Return (x, y) of the center of cell containing provided text 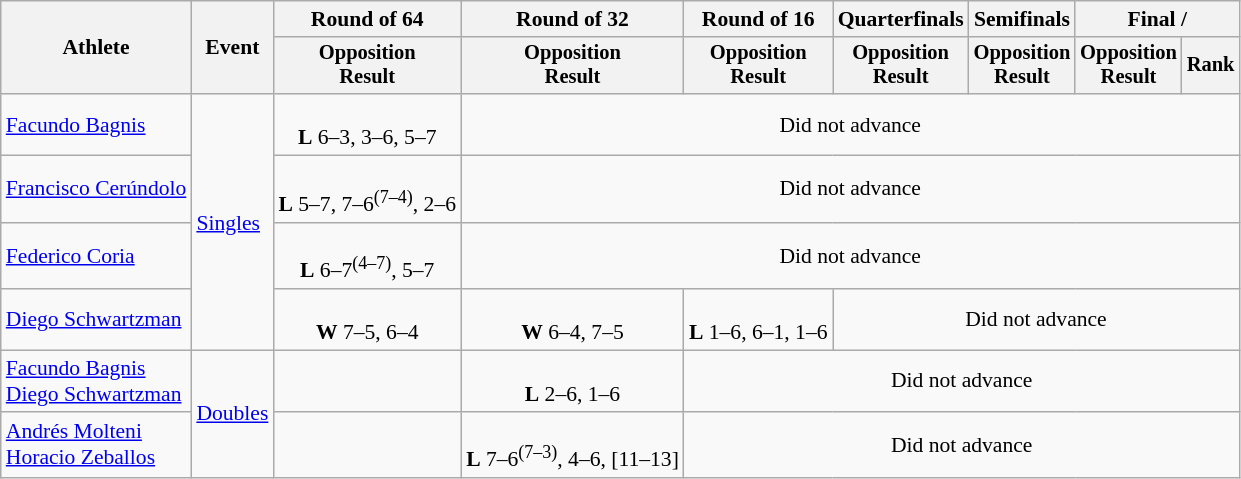
Federico Coria (96, 256)
Event (232, 48)
Quarterfinals (901, 19)
L 2–6, 1–6 (572, 380)
Facundo BagnisDiego Schwartzman (96, 380)
Diego Schwartzman (96, 320)
L 5–7, 7–6(7–4), 2–6 (367, 190)
Round of 16 (758, 19)
Francisco Cerúndolo (96, 190)
L 6–3, 3–6, 5–7 (367, 124)
Doubles (232, 414)
Final / (1157, 19)
W 6–4, 7–5 (572, 320)
Athlete (96, 48)
Singles (232, 222)
Andrés MolteniHoracio Zeballos (96, 444)
L 7–6(7–3), 4–6, [11–13] (572, 444)
Semifinals (1022, 19)
W 7–5, 6–4 (367, 320)
Round of 32 (572, 19)
Rank (1211, 66)
L 6–7(4–7), 5–7 (367, 256)
Round of 64 (367, 19)
L 1–6, 6–1, 1–6 (758, 320)
Facundo Bagnis (96, 124)
